Search for the cell housing the specified text and yield its [X, Y] center coordinate. 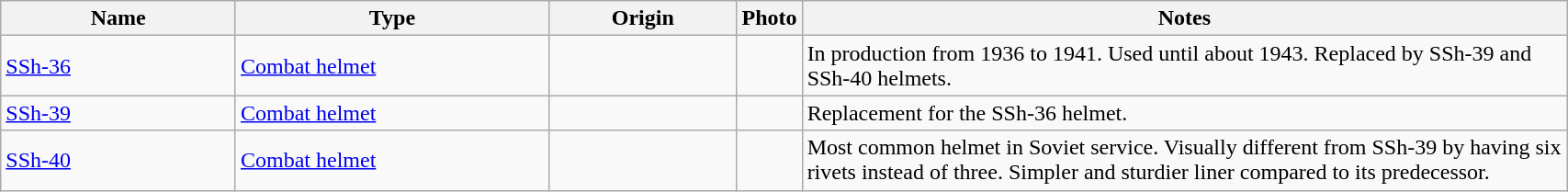
SSh-39 [118, 113]
In production from 1936 to 1941. Used until about 1943. Replaced by SSh-39 and SSh-40 helmets. [1185, 66]
Photo [770, 18]
SSh-36 [118, 66]
Name [118, 18]
Type [391, 18]
Origin [643, 18]
SSh-40 [118, 160]
Notes [1185, 18]
Replacement for the SSh-36 helmet. [1185, 113]
